Scan for the cell matching the given text and deliver its (X, Y) coordinate at center. 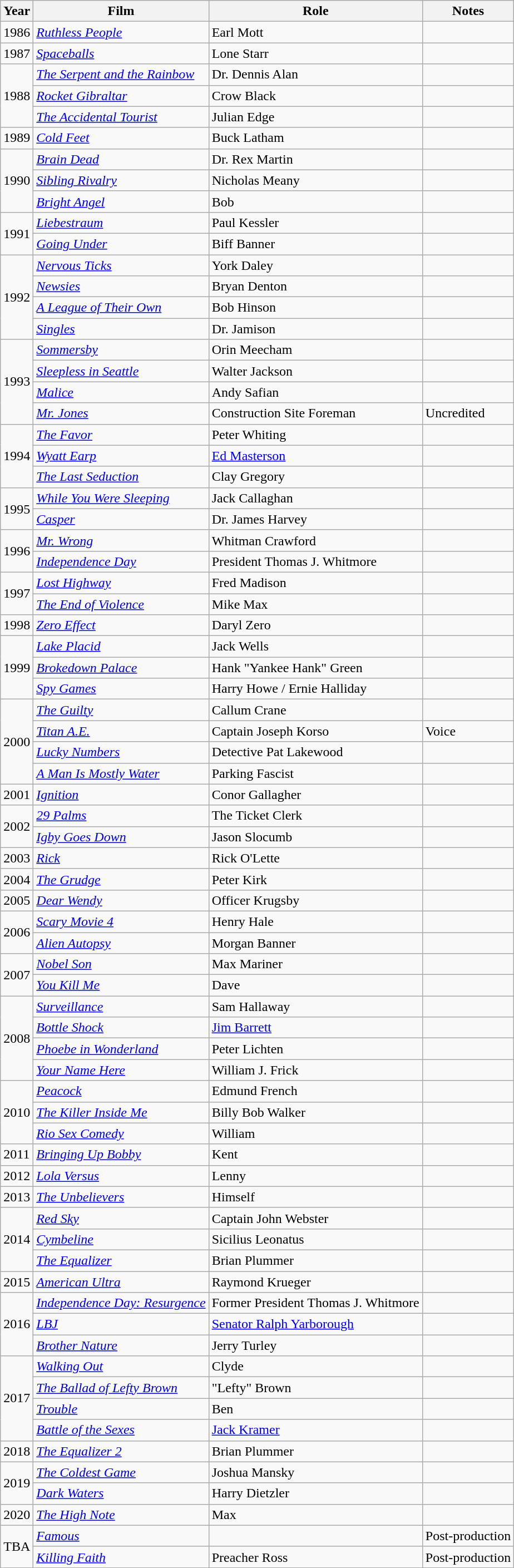
1992 (17, 297)
Conor Gallagher (315, 795)
Lucky Numbers (121, 752)
2003 (17, 858)
Harry Dietzler (315, 1493)
Brain Dead (121, 159)
Lenny (315, 1176)
2020 (17, 1515)
Peter Lichten (315, 1049)
Captain John Webster (315, 1218)
Zero Effect (121, 625)
Senator Ralph Yarborough (315, 1324)
Casper (121, 519)
Uncredited (468, 413)
Malice (121, 392)
Spaceballs (121, 53)
Parking Fascist (315, 773)
Orin Meecham (315, 350)
2014 (17, 1239)
Nobel Son (121, 964)
Hank "Yankee Hank" Green (315, 668)
TBA (17, 1546)
Kent (315, 1155)
Whitman Crawford (315, 540)
1988 (17, 96)
1987 (17, 53)
Ed Masterson (315, 456)
Dear Wendy (121, 900)
The Unbelievers (121, 1197)
Ruthless People (121, 32)
2018 (17, 1451)
Rick O'Lette (315, 858)
Sibling Rivalry (121, 180)
2017 (17, 1398)
29 Palms (121, 816)
Dr. James Harvey (315, 519)
Titan A.E. (121, 731)
Peacock (121, 1091)
Red Sky (121, 1218)
Rocket Gibraltar (121, 96)
1989 (17, 138)
2000 (17, 742)
A Man Is Mostly Water (121, 773)
Battle of the Sexes (121, 1430)
Officer Krugsby (315, 900)
Jason Slocumb (315, 837)
While You Were Sleeping (121, 498)
Jerry Turley (315, 1345)
Billy Bob Walker (315, 1112)
Mike Max (315, 604)
Dave (315, 985)
Max Mariner (315, 964)
Walking Out (121, 1367)
Sicilius Leonatus (315, 1239)
Trouble (121, 1409)
Walter Jackson (315, 371)
The Last Seduction (121, 477)
The Serpent and the Rainbow (121, 75)
2005 (17, 900)
The High Note (121, 1515)
Sleepless in Seattle (121, 371)
The Favor (121, 435)
Cold Feet (121, 138)
Detective Pat Lakewood (315, 752)
Scary Movie 4 (121, 921)
William J. Frick (315, 1070)
Mr. Jones (121, 413)
2013 (17, 1197)
Spy Games (121, 689)
Dark Waters (121, 1493)
Callum Crane (315, 710)
President Thomas J. Whitmore (315, 561)
1993 (17, 382)
2001 (17, 795)
2011 (17, 1155)
The Accidental Tourist (121, 117)
Notes (468, 11)
Independence Day: Resurgence (121, 1303)
Paul Kessler (315, 223)
Captain Joseph Korso (315, 731)
2006 (17, 932)
The Guilty (121, 710)
Bob Hinson (315, 308)
Nicholas Meany (315, 180)
2012 (17, 1176)
2019 (17, 1483)
Bob (315, 201)
Jack Wells (315, 647)
"Lefty" Brown (315, 1388)
2008 (17, 1038)
The Grudge (121, 879)
Lost Highway (121, 583)
Himself (315, 1197)
Dr. Jamison (315, 329)
2002 (17, 826)
Lola Versus (121, 1176)
Fred Madison (315, 583)
Rick (121, 858)
Crow Black (315, 96)
The Equalizer (121, 1260)
William (315, 1133)
Wyatt Earp (121, 456)
Your Name Here (121, 1070)
Sommersby (121, 350)
The Equalizer 2 (121, 1451)
Jim Barrett (315, 1028)
Rio Sex Comedy (121, 1133)
1991 (17, 233)
Singles (121, 329)
2007 (17, 975)
Edmund French (315, 1091)
1990 (17, 180)
Dr. Dennis Alan (315, 75)
1997 (17, 593)
2016 (17, 1324)
Ben (315, 1409)
Bringing Up Bobby (121, 1155)
Joshua Mansky (315, 1472)
Newsies (121, 287)
Voice (468, 731)
Igby Goes Down (121, 837)
2010 (17, 1112)
Sam Hallaway (315, 1007)
Brother Nature (121, 1345)
Lake Placid (121, 647)
Andy Safian (315, 392)
Harry Howe / Ernie Halliday (315, 689)
Clyde (315, 1367)
Bright Angel (121, 201)
Surveillance (121, 1007)
1986 (17, 32)
The End of Violence (121, 604)
Henry Hale (315, 921)
Independence Day (121, 561)
Bryan Denton (315, 287)
1996 (17, 551)
Brokedown Palace (121, 668)
Construction Site Foreman (315, 413)
Max (315, 1515)
Cymbeline (121, 1239)
Killing Faith (121, 1557)
Role (315, 11)
Liebestraum (121, 223)
LBJ (121, 1324)
Ignition (121, 795)
Jack Kramer (315, 1430)
Famous (121, 1536)
The Coldest Game (121, 1472)
The Killer Inside Me (121, 1112)
1999 (17, 668)
Daryl Zero (315, 625)
Julian Edge (315, 117)
2004 (17, 879)
Former President Thomas J. Whitmore (315, 1303)
Morgan Banner (315, 943)
Peter Kirk (315, 879)
1994 (17, 456)
Nervous Ticks (121, 265)
You Kill Me (121, 985)
Preacher Ross (315, 1557)
Mr. Wrong (121, 540)
Dr. Rex Martin (315, 159)
Film (121, 11)
Lone Starr (315, 53)
Biff Banner (315, 244)
Buck Latham (315, 138)
York Daley (315, 265)
Earl Mott (315, 32)
1995 (17, 509)
Going Under (121, 244)
The Ticket Clerk (315, 816)
Peter Whiting (315, 435)
1998 (17, 625)
The Ballad of Lefty Brown (121, 1388)
Jack Callaghan (315, 498)
Clay Gregory (315, 477)
American Ultra (121, 1281)
Bottle Shock (121, 1028)
Phoebe in Wonderland (121, 1049)
Raymond Krueger (315, 1281)
A League of Their Own (121, 308)
Alien Autopsy (121, 943)
2015 (17, 1281)
Year (17, 11)
